Search for the cell housing the specified text and yield its [x, y] center coordinate. 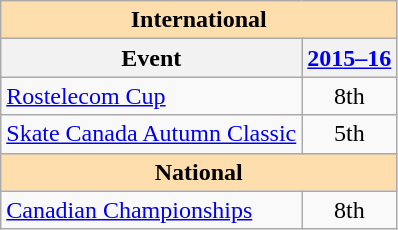
International [199, 20]
Rostelecom Cup [152, 96]
Canadian Championships [152, 210]
Event [152, 58]
2015–16 [350, 58]
5th [350, 134]
Skate Canada Autumn Classic [152, 134]
National [199, 172]
